Search for the cell housing the specified text and yield its (X, Y) center coordinate. 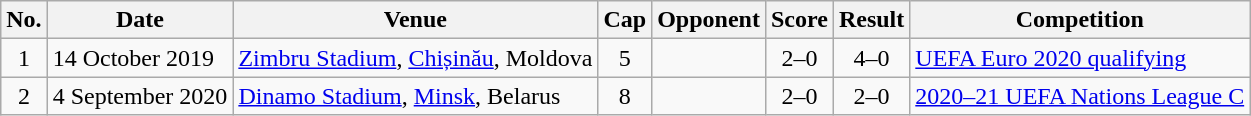
8 (625, 96)
4 September 2020 (140, 96)
4–0 (871, 58)
14 October 2019 (140, 58)
Venue (416, 20)
Competition (1080, 20)
5 (625, 58)
Dinamo Stadium, Minsk, Belarus (416, 96)
2 (24, 96)
Opponent (709, 20)
Cap (625, 20)
Result (871, 20)
Score (799, 20)
Zimbru Stadium, Chișinău, Moldova (416, 58)
UEFA Euro 2020 qualifying (1080, 58)
2020–21 UEFA Nations League C (1080, 96)
No. (24, 20)
1 (24, 58)
Date (140, 20)
